Detect which cell encompasses the target text, then output its [X, Y] center coordinate. 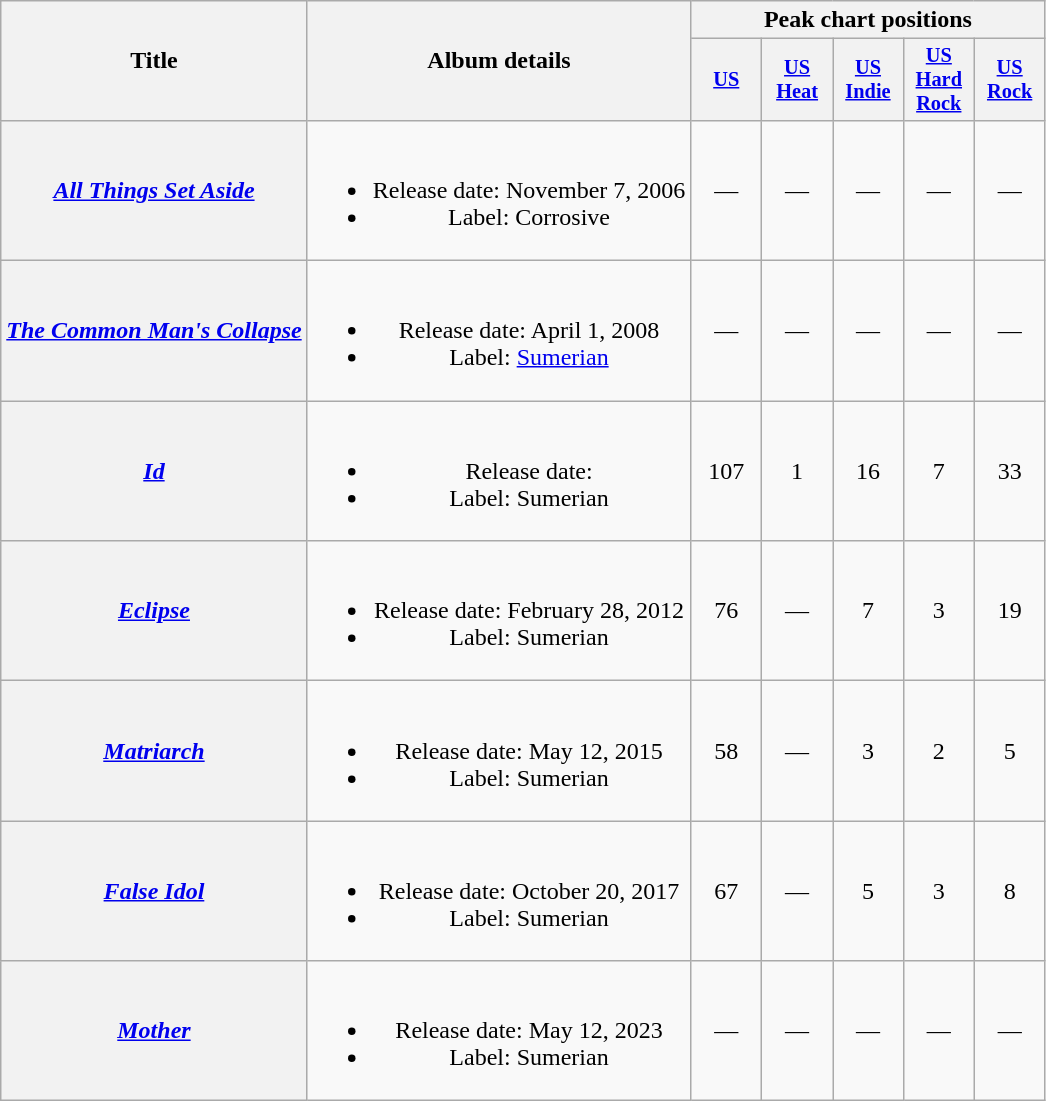
Release date: Label: Sumerian [499, 471]
Matriarch [154, 751]
US Rock [1010, 80]
33 [1010, 471]
Eclipse [154, 611]
US [726, 80]
58 [726, 751]
False Idol [154, 891]
2 [938, 751]
Release date: November 7, 2006Label: Corrosive [499, 190]
Id [154, 471]
107 [726, 471]
76 [726, 611]
All Things Set Aside [154, 190]
1 [798, 471]
US Hard Rock [938, 80]
Release date: May 12, 2023Label: Sumerian [499, 1031]
16 [868, 471]
Album details [499, 61]
US Heat [798, 80]
Release date: April 1, 2008Label: Sumerian [499, 331]
Release date: October 20, 2017Label: Sumerian [499, 891]
67 [726, 891]
US Indie [868, 80]
Mother [154, 1031]
Release date: May 12, 2015Label: Sumerian [499, 751]
19 [1010, 611]
Title [154, 61]
The Common Man's Collapse [154, 331]
8 [1010, 891]
Release date: February 28, 2012Label: Sumerian [499, 611]
Peak chart positions [868, 20]
